Extract the (x, y) coordinate from the center of the cell holding the provided text.  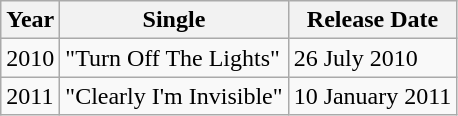
26 July 2010 (372, 58)
2011 (30, 96)
2010 (30, 58)
10 January 2011 (372, 96)
Single (174, 20)
"Clearly I'm Invisible" (174, 96)
Release Date (372, 20)
"Turn Off The Lights" (174, 58)
Year (30, 20)
